Scan for the cell matching the given text and deliver its (X, Y) coordinate at center. 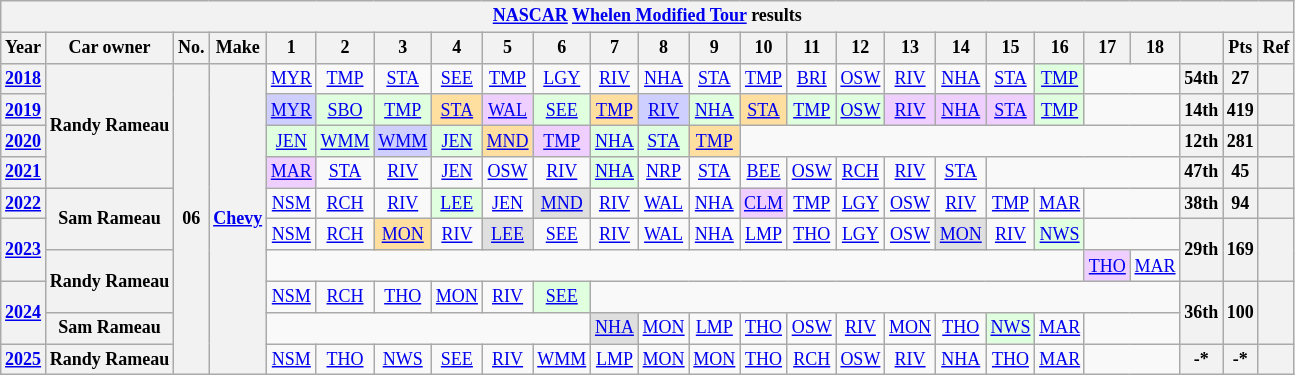
100 (1241, 312)
14 (960, 48)
Ref (1276, 48)
281 (1241, 140)
NRP (664, 172)
4 (458, 48)
2019 (24, 110)
BRI (812, 78)
3 (403, 48)
10 (764, 48)
419 (1241, 110)
15 (1010, 48)
Pts (1241, 48)
Car owner (109, 48)
14th (1202, 110)
2018 (24, 78)
29th (1202, 250)
7 (615, 48)
18 (1155, 48)
6 (562, 48)
16 (1060, 48)
94 (1241, 204)
NASCAR Whelen Modified Tour results (648, 16)
5 (508, 48)
2022 (24, 204)
2021 (24, 172)
Year (24, 48)
2025 (24, 360)
17 (1107, 48)
06 (192, 219)
38th (1202, 204)
No. (192, 48)
54th (1202, 78)
36th (1202, 312)
45 (1241, 172)
1 (291, 48)
Chevy (238, 219)
9 (714, 48)
169 (1241, 250)
27 (1241, 78)
11 (812, 48)
SBO (345, 110)
2 (345, 48)
8 (664, 48)
47th (1202, 172)
BEE (764, 172)
2024 (24, 312)
CLM (764, 204)
12 (860, 48)
13 (910, 48)
2023 (24, 250)
Make (238, 48)
12th (1202, 140)
2020 (24, 140)
